Provide the (X, Y) coordinate of the cell's center where the given text is located.  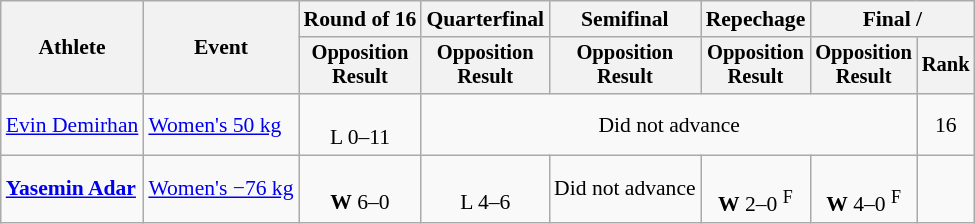
Semifinal (625, 19)
Yasemin Adar (72, 190)
Final / (892, 19)
Round of 16 (360, 19)
W 2–0 F (756, 190)
Repechage (756, 19)
L 0–11 (360, 124)
Women's −76 kg (220, 190)
Event (220, 48)
Evin Demirhan (72, 124)
Athlete (72, 48)
Rank (946, 66)
W 4–0 F (864, 190)
W 6–0 (360, 190)
L 4–6 (485, 190)
16 (946, 124)
Quarterfinal (485, 19)
Women's 50 kg (220, 124)
